Detect which cell encompasses the target text, then output its (x, y) center coordinate. 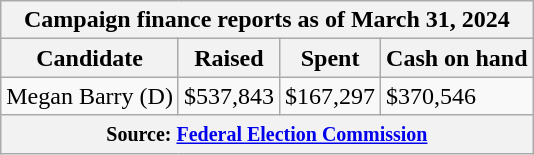
Spent (330, 58)
Raised (228, 58)
Campaign finance reports as of March 31, 2024 (267, 20)
$370,546 (457, 96)
Cash on hand (457, 58)
Source: Federal Election Commission (267, 134)
Candidate (90, 58)
$537,843 (228, 96)
$167,297 (330, 96)
Megan Barry (D) (90, 96)
